Return the (X, Y) coordinate for the center point of the cell that contains the specified text.  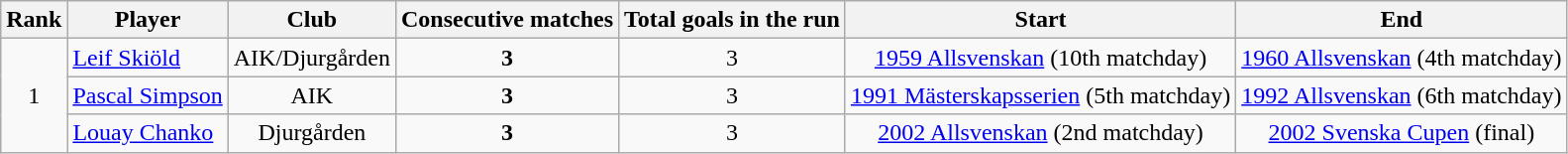
1 (34, 95)
1991 Mästerskapsserien (5th matchday) (1040, 95)
Leif Skiöld (148, 58)
Louay Chanko (148, 133)
Club (311, 20)
Player (148, 20)
End (1402, 20)
Rank (34, 20)
AIK (311, 95)
Djurgården (311, 133)
Total goals in the run (733, 20)
AIK/Djurgården (311, 58)
1959 Allsvenskan (10th matchday) (1040, 58)
1960 Allsvenskan (4th matchday) (1402, 58)
Pascal Simpson (148, 95)
Start (1040, 20)
Consecutive matches (507, 20)
2002 Allsvenskan (2nd matchday) (1040, 133)
2002 Svenska Cupen (final) (1402, 133)
1992 Allsvenskan (6th matchday) (1402, 95)
